Scan for the cell matching the given text and deliver its [X, Y] coordinate at center. 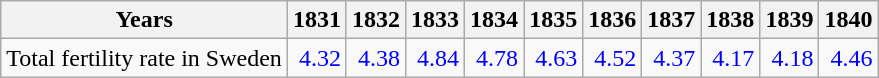
4.78 [494, 58]
1837 [672, 20]
4.32 [316, 58]
4.37 [672, 58]
4.46 [848, 58]
4.17 [730, 58]
1840 [848, 20]
1838 [730, 20]
1836 [612, 20]
1834 [494, 20]
1832 [376, 20]
4.84 [436, 58]
1833 [436, 20]
1839 [790, 20]
4.63 [554, 58]
4.52 [612, 58]
4.18 [790, 58]
1835 [554, 20]
Years [144, 20]
1831 [316, 20]
4.38 [376, 58]
Total fertility rate in Sweden [144, 58]
